Identify which cell holds the provided text, then report its [x, y] central coordinate. 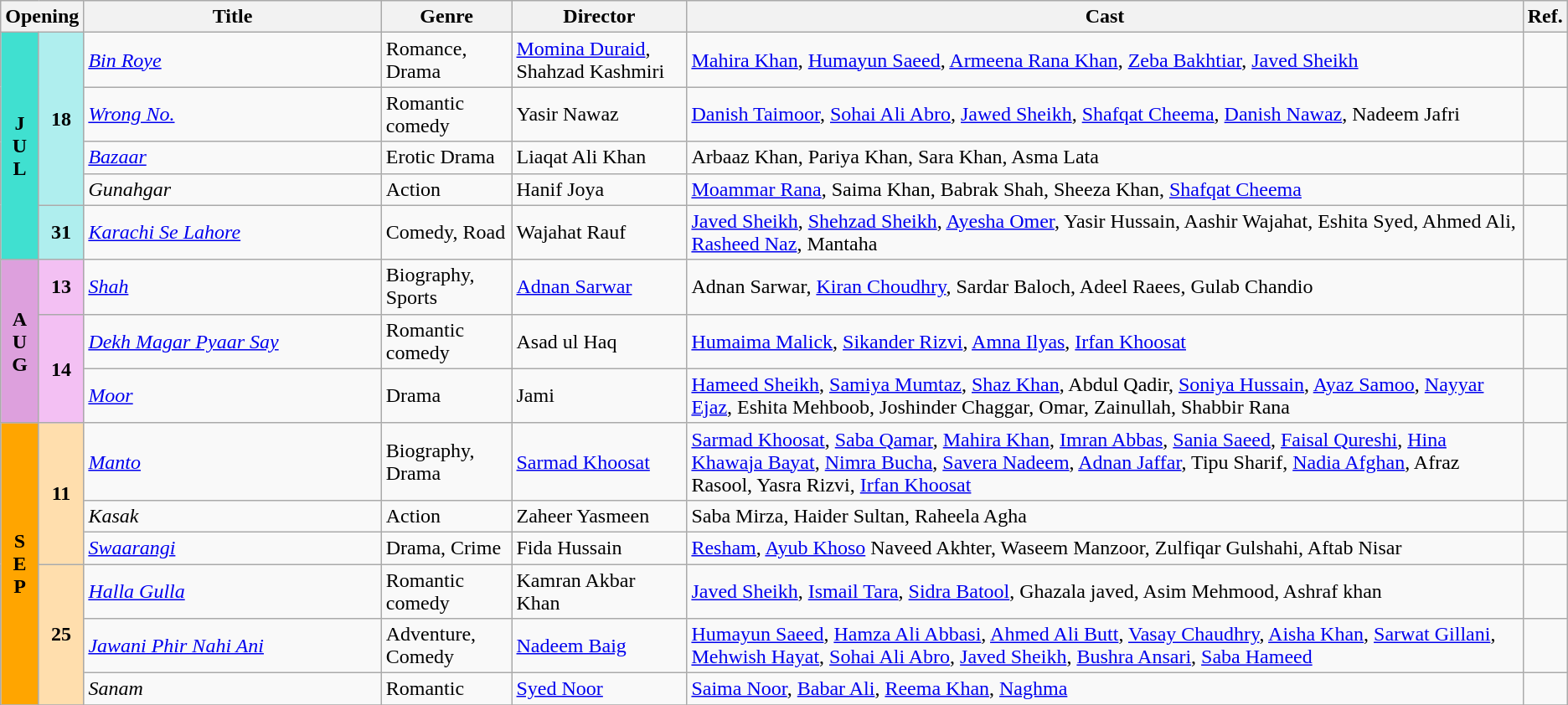
Arbaaz Khan, Pariya Khan, Sara Khan, Asma Lata [1105, 157]
Moammar Rana, Saima Khan, Babrak Shah, Sheeza Khan, Shafqat Cheema [1105, 189]
Javed Sheikh, Shehzad Sheikh, Ayesha Omer, Yasir Hussain, Aashir Wajahat, Eshita Syed, Ahmed Ali, Rasheed Naz, Mantaha [1105, 233]
Adventure, Comedy [446, 646]
Sarmad Khoosat [600, 461]
Yasir Nawaz [600, 114]
Biography, Sports [446, 286]
Kamran Akbar Khan [600, 591]
Mahira Khan, Humayun Saeed, Armeena Rana Khan, Zeba Bakhtiar, Javed Sheikh [1105, 60]
Halla Gulla [233, 591]
Hanif Joya [600, 189]
Jawani Phir Nahi Ani [233, 646]
Bazaar [233, 157]
14 [61, 368]
Gunahgar [233, 189]
18 [61, 119]
Manto [233, 461]
Resham, Ayub Khoso Naveed Akhter, Waseem Manzoor, Zulfiqar Gulshahi, Aftab Nisar [1105, 548]
Bin Roye [233, 60]
31 [61, 233]
Adnan Sarwar, Kiran Choudhry, Sardar Baloch, Adeel Raees, Gulab Chandio [1105, 286]
Shah [233, 286]
JUL [20, 146]
Wajahat Rauf [600, 233]
Comedy, Road [446, 233]
Director [600, 17]
Zaheer Yasmeen [600, 516]
Asad ul Haq [600, 342]
Momina Duraid, Shahzad Kashmiri [600, 60]
Humaima Malick, Sikander Rizvi, Amna Ilyas, Irfan Khoosat [1105, 342]
Javed Sheikh, Ismail Tara, Sidra Batool, Ghazala javed, Asim Mehmood, Ashraf khan [1105, 591]
Opening [42, 17]
Nadeem Baig [600, 646]
11 [61, 493]
Danish Taimoor, Sohai Ali Abro, Jawed Sheikh, Shafqat Cheema, Danish Nawaz, Nadeem Jafri [1105, 114]
Ref. [1545, 17]
Moor [233, 395]
Erotic Drama [446, 157]
SEP [20, 563]
Swaarangi [233, 548]
Jami [600, 395]
Liaqat Ali Khan [600, 157]
Drama, Crime [446, 548]
13 [61, 286]
Wrong No. [233, 114]
Saba Mirza, Haider Sultan, Raheela Agha [1105, 516]
Syed Noor [600, 689]
Cast [1105, 17]
Karachi Se Lahore [233, 233]
Romantic [446, 689]
Romance, Drama [446, 60]
Dekh Magar Pyaar Say [233, 342]
Biography, Drama [446, 461]
Drama [446, 395]
Title [233, 17]
Saima Noor, Babar Ali, Reema Khan, Naghma [1105, 689]
Genre [446, 17]
AUG [20, 342]
25 [61, 635]
Adnan Sarwar [600, 286]
Sanam [233, 689]
Fida Hussain [600, 548]
Kasak [233, 516]
